Scan for the cell matching the given text and deliver its [x, y] coordinate at center. 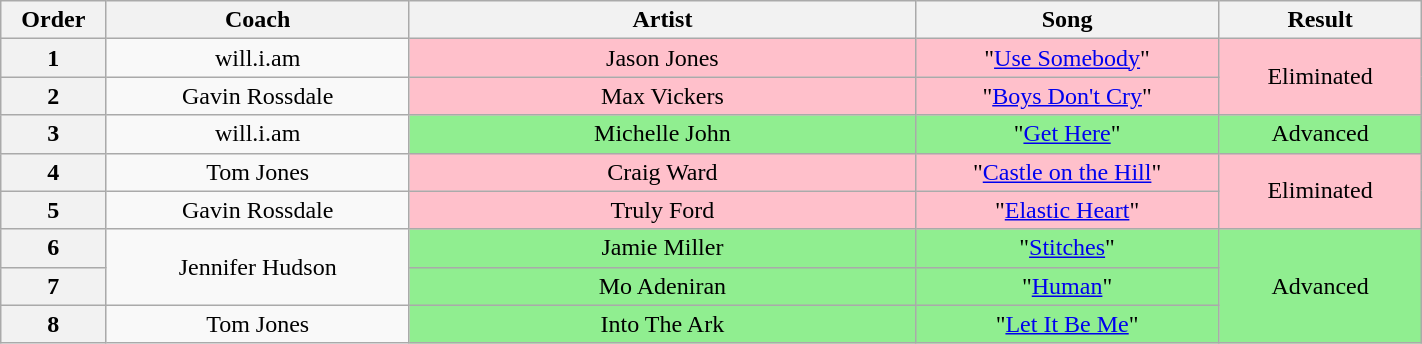
Artist [662, 20]
Craig Ward [662, 172]
Truly Ford [662, 210]
"Use Somebody" [1067, 58]
"Castle on the Hill" [1067, 172]
Michelle John [662, 134]
"Let It Be Me" [1067, 324]
2 [54, 96]
"Boys Don't Cry" [1067, 96]
Jennifer Hudson [258, 267]
4 [54, 172]
1 [54, 58]
5 [54, 210]
Mo Adeniran [662, 286]
Into The Ark [662, 324]
6 [54, 248]
3 [54, 134]
"Human" [1067, 286]
7 [54, 286]
"Stitches" [1067, 248]
8 [54, 324]
Result [1320, 20]
Max Vickers [662, 96]
Order [54, 20]
Song [1067, 20]
"Elastic Heart" [1067, 210]
"Get Here" [1067, 134]
Coach [258, 20]
Jamie Miller [662, 248]
Jason Jones [662, 58]
